Extract the [X, Y] coordinate from the center of the cell holding the provided text.  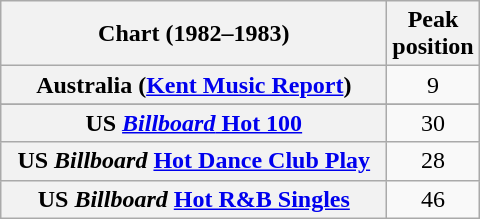
28 [433, 161]
Peakposition [433, 34]
US Billboard Hot Dance Club Play [194, 161]
Chart (1982–1983) [194, 34]
30 [433, 123]
9 [433, 85]
US Billboard Hot R&B Singles [194, 199]
46 [433, 199]
US Billboard Hot 100 [194, 123]
Australia (Kent Music Report) [194, 85]
